Locate the cell with the specified text and output its [x, y] center coordinate. 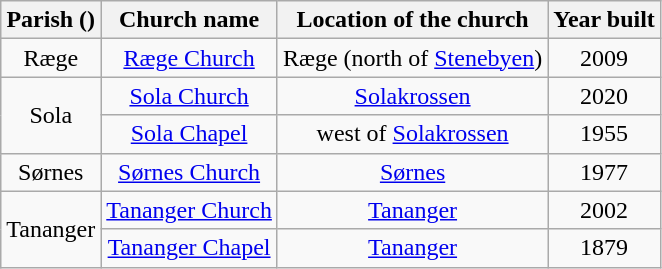
Year built [604, 20]
2020 [604, 96]
Solakrossen [412, 96]
Sola Chapel [190, 134]
Ræge (north of Stenebyen) [412, 58]
Location of the church [412, 20]
Parish () [51, 20]
Ræge Church [190, 58]
1955 [604, 134]
2009 [604, 58]
west of Solakrossen [412, 134]
1977 [604, 172]
Tananger Chapel [190, 248]
Ræge [51, 58]
Sola [51, 115]
Tananger Church [190, 210]
2002 [604, 210]
Sola Church [190, 96]
1879 [604, 248]
Church name [190, 20]
Sørnes Church [190, 172]
